Scan for the cell matching the given text and deliver its (X, Y) coordinate at center. 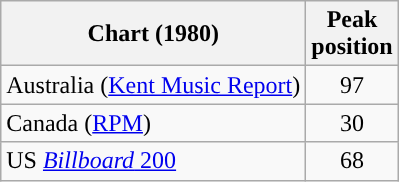
Chart (1980) (154, 34)
30 (352, 123)
US Billboard 200 (154, 161)
Peakposition (352, 34)
68 (352, 161)
Australia (Kent Music Report) (154, 85)
97 (352, 85)
Canada (RPM) (154, 123)
